Pinpoint the cell where the given text exists, returning its (x, y) midpoint coordinate. 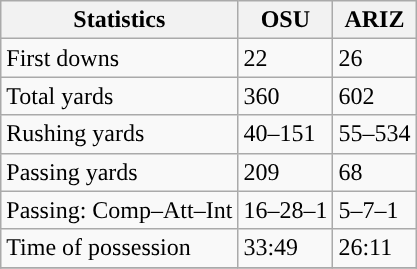
26:11 (374, 248)
Rushing yards (120, 134)
16–28–1 (286, 210)
68 (374, 172)
55–534 (374, 134)
Total yards (120, 96)
209 (286, 172)
Passing yards (120, 172)
602 (374, 96)
40–151 (286, 134)
OSU (286, 20)
33:49 (286, 248)
First downs (120, 58)
ARIZ (374, 20)
Time of possession (120, 248)
22 (286, 58)
5–7–1 (374, 210)
Passing: Comp–Att–Int (120, 210)
26 (374, 58)
360 (286, 96)
Statistics (120, 20)
